Search for the cell housing the specified text and yield its (X, Y) center coordinate. 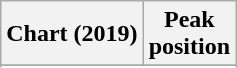
Chart (2019) (72, 34)
Peakposition (189, 34)
